Return [X, Y] of the center of cell containing provided text 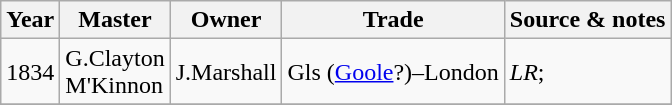
Master [115, 20]
Year [30, 20]
1834 [30, 72]
J.Marshall [226, 72]
G.ClaytonM'Kinnon [115, 72]
Owner [226, 20]
Trade [393, 20]
LR; [588, 72]
Gls (Goole?)–London [393, 72]
Source & notes [588, 20]
